Determine the [x, y] coordinate at the center of the cell enclosing the given text.  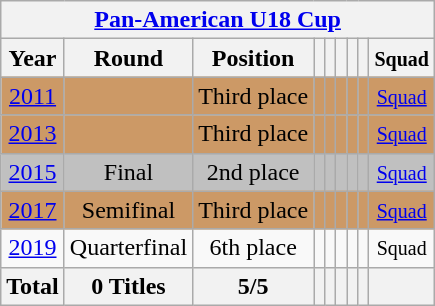
Pan-American U18 Cup [218, 20]
Year [33, 58]
Quarterfinal [128, 248]
Round [128, 58]
Position [254, 58]
2013 [33, 134]
2011 [33, 96]
5/5 [254, 286]
2017 [33, 210]
0 Titles [128, 286]
Total [33, 286]
2nd place [254, 172]
2015 [33, 172]
Semifinal [128, 210]
Final [128, 172]
6th place [254, 248]
2019 [33, 248]
